Detect which cell encompasses the target text, then output its [x, y] center coordinate. 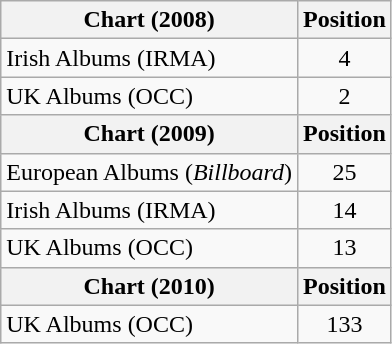
Chart (2008) [150, 20]
14 [345, 210]
4 [345, 58]
Chart (2009) [150, 134]
2 [345, 96]
13 [345, 248]
133 [345, 324]
European Albums (Billboard) [150, 172]
Chart (2010) [150, 286]
25 [345, 172]
